Provide the [X, Y] coordinate of the cell's center where the given text is located.  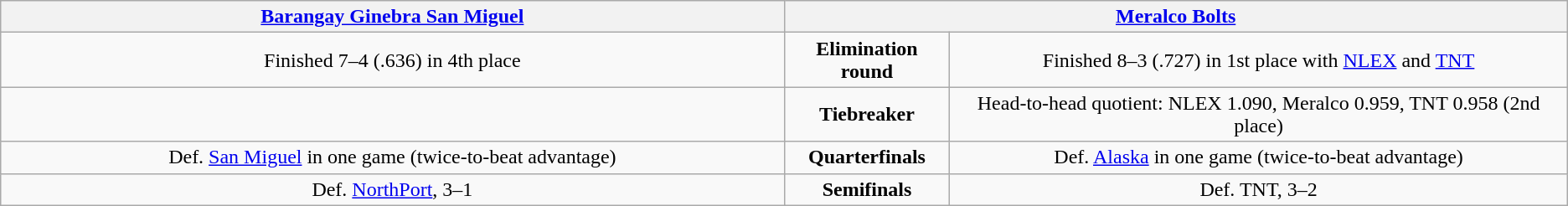
Quarterfinals [867, 157]
Finished 8–3 (.727) in 1st place with NLEX and TNT [1258, 60]
Tiebreaker [867, 114]
Barangay Ginebra San Miguel [392, 17]
Def. NorthPort, 3–1 [392, 189]
Def. TNT, 3–2 [1258, 189]
Head-to-head quotient: NLEX 1.090, Meralco 0.959, TNT 0.958 (2nd place) [1258, 114]
Def. Alaska in one game (twice-to-beat advantage) [1258, 157]
Finished 7–4 (.636) in 4th place [392, 60]
Semifinals [867, 189]
Def. San Miguel in one game (twice-to-beat advantage) [392, 157]
Meralco Bolts [1176, 17]
Elimination round [867, 60]
